Return [X, Y] of the center of cell containing provided text 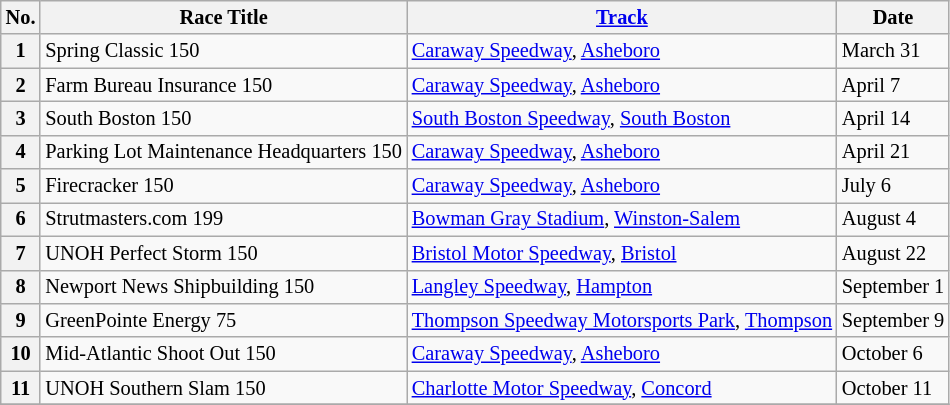
July 6 [893, 186]
Mid-Atlantic Shoot Out 150 [223, 354]
4 [21, 152]
9 [21, 320]
Race Title [223, 17]
GreenPointe Energy 75 [223, 320]
April 14 [893, 118]
5 [21, 186]
Langley Speedway, Hampton [622, 287]
September 9 [893, 320]
10 [21, 354]
Charlotte Motor Speedway, Concord [622, 388]
UNOH Perfect Storm 150 [223, 253]
Parking Lot Maintenance Headquarters 150 [223, 152]
Bowman Gray Stadium, Winston-Salem [622, 219]
11 [21, 388]
Date [893, 17]
3 [21, 118]
8 [21, 287]
October 11 [893, 388]
April 21 [893, 152]
August 22 [893, 253]
Strutmasters.com 199 [223, 219]
South Boston 150 [223, 118]
August 4 [893, 219]
2 [21, 85]
October 6 [893, 354]
Newport News Shipbuilding 150 [223, 287]
September 1 [893, 287]
7 [21, 253]
Spring Classic 150 [223, 51]
South Boston Speedway, South Boston [622, 118]
Bristol Motor Speedway, Bristol [622, 253]
April 7 [893, 85]
Farm Bureau Insurance 150 [223, 85]
6 [21, 219]
1 [21, 51]
Track [622, 17]
Firecracker 150 [223, 186]
March 31 [893, 51]
No. [21, 17]
UNOH Southern Slam 150 [223, 388]
Thompson Speedway Motorsports Park, Thompson [622, 320]
